For the text-containing cell, return its midpoint in (x, y) coordinate format. 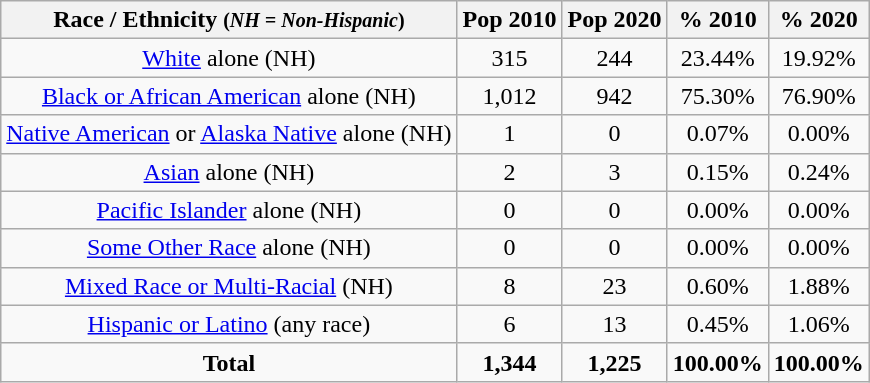
Black or African American alone (NH) (229, 96)
Pop 2010 (510, 20)
0.60% (718, 286)
76.90% (818, 96)
23.44% (718, 58)
0.15% (718, 172)
1.88% (818, 286)
% 2020 (818, 20)
Race / Ethnicity (NH = Non-Hispanic) (229, 20)
0.07% (718, 134)
Hispanic or Latino (any race) (229, 324)
23 (614, 286)
1.06% (818, 324)
6 (510, 324)
244 (614, 58)
3 (614, 172)
0.45% (718, 324)
0.24% (818, 172)
75.30% (718, 96)
2 (510, 172)
1 (510, 134)
% 2010 (718, 20)
1,225 (614, 362)
Mixed Race or Multi-Racial (NH) (229, 286)
8 (510, 286)
942 (614, 96)
1,344 (510, 362)
Pacific Islander alone (NH) (229, 210)
Asian alone (NH) (229, 172)
Total (229, 362)
Pop 2020 (614, 20)
13 (614, 324)
19.92% (818, 58)
White alone (NH) (229, 58)
315 (510, 58)
1,012 (510, 96)
Native American or Alaska Native alone (NH) (229, 134)
Some Other Race alone (NH) (229, 248)
